For the text-containing cell, return its midpoint in [x, y] coordinate format. 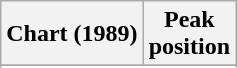
Chart (1989) [72, 34]
Peakposition [189, 34]
